Find where the given text appears and provide that cell's center as [X, Y] coordinate. 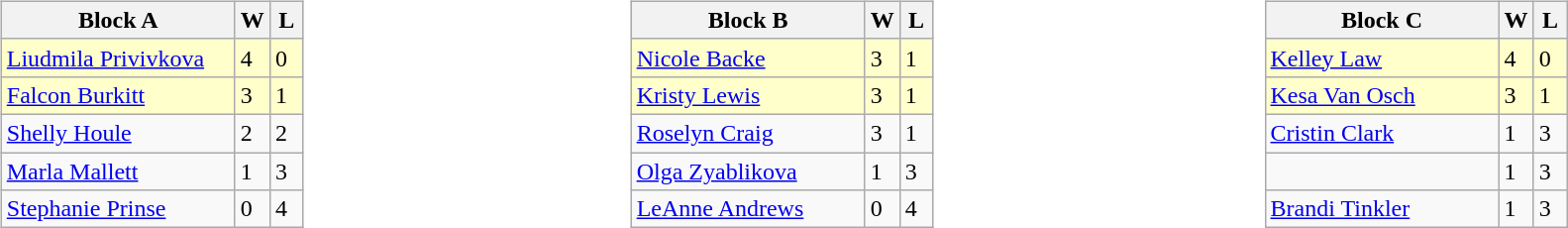
Nicole Backe [748, 57]
Kelley Law [1382, 57]
Kesa Van Osch [1382, 95]
Block A [118, 20]
LeAnne Andrews [748, 209]
Roselyn Craig [748, 133]
Stephanie Prinse [118, 209]
Block C [1382, 20]
Falcon Burkitt [118, 95]
Block B [748, 20]
Kristy Lewis [748, 95]
Marla Mallett [118, 171]
Brandi Tinkler [1382, 209]
Liudmila Privivkova [118, 57]
Olga Zyablikova [748, 171]
Shelly Houle [118, 133]
Cristin Clark [1382, 133]
